Scan for the cell matching the given text and deliver its (x, y) coordinate at center. 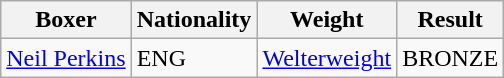
Weight (327, 20)
BRONZE (450, 58)
Neil Perkins (66, 58)
ENG (194, 58)
Welterweight (327, 58)
Nationality (194, 20)
Result (450, 20)
Boxer (66, 20)
